Capture the cell that displays the provided text and extract its [X, Y] central coordinate. 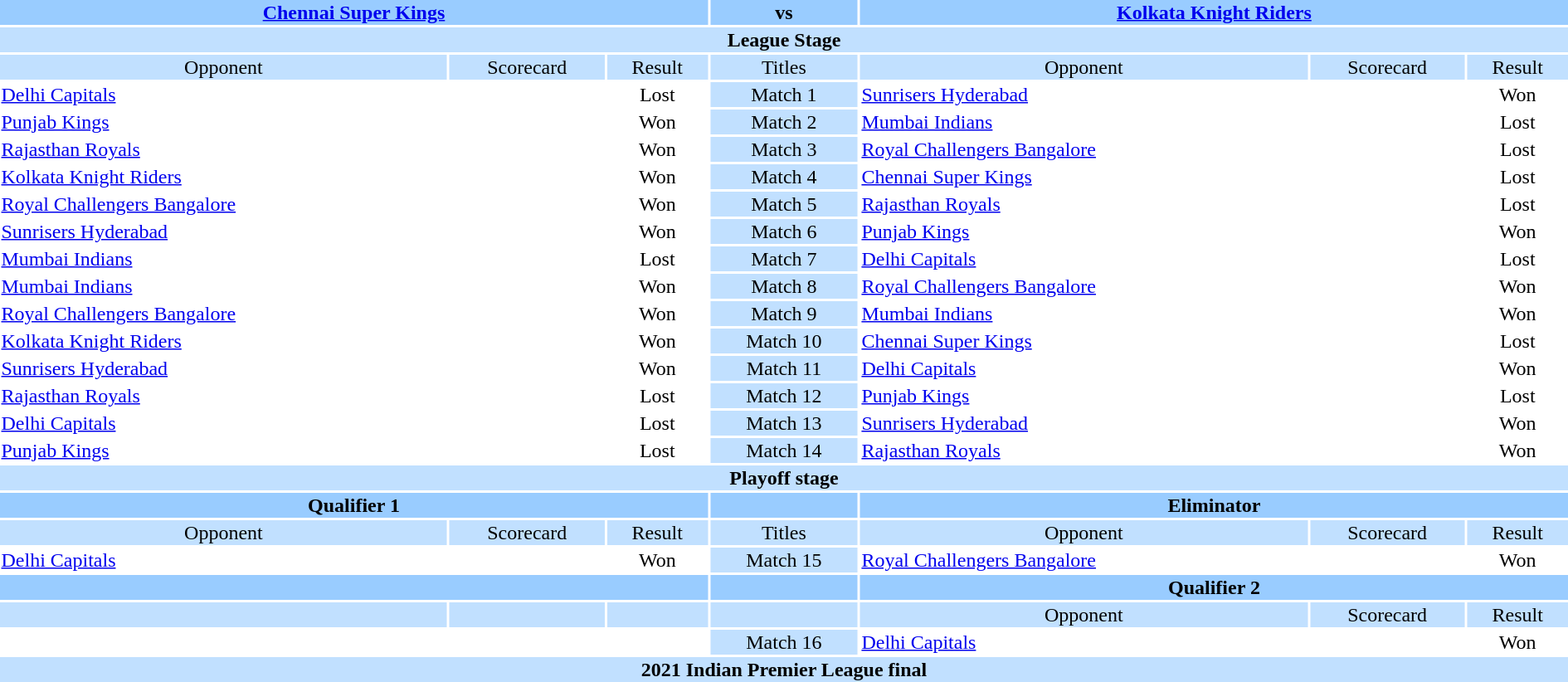
Match 2 [784, 122]
Match 10 [784, 341]
Match 14 [784, 451]
Match 13 [784, 423]
Match 11 [784, 368]
vs [784, 12]
Eliminator [1215, 505]
Match 3 [784, 149]
Match 4 [784, 177]
Playoff stage [784, 478]
Match 9 [784, 314]
Match 5 [784, 204]
Match 15 [784, 560]
Qualifier 1 [353, 505]
Match 1 [784, 95]
League Stage [784, 40]
Match 16 [784, 642]
Qualifier 2 [1215, 587]
2021 Indian Premier League final [784, 670]
Match 6 [784, 231]
Match 12 [784, 396]
Match 7 [784, 259]
Match 8 [784, 286]
